Capture the cell that displays the provided text and extract its (X, Y) central coordinate. 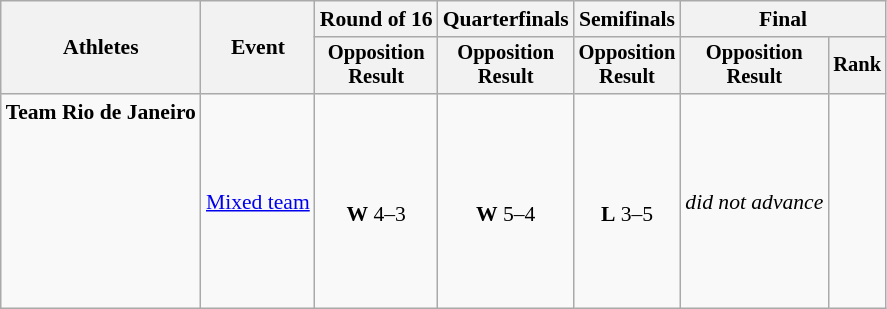
Athletes (101, 48)
L 3–5 (628, 201)
Semifinals (628, 19)
W 5–4 (506, 201)
did not advance (754, 201)
Quarterfinals (506, 19)
Mixed team (258, 201)
Team Rio de Janeiro (101, 201)
Round of 16 (376, 19)
Rank (857, 66)
Event (258, 48)
W 4–3 (376, 201)
Final (783, 19)
